Scan for the cell matching the given text and deliver its [x, y] coordinate at center. 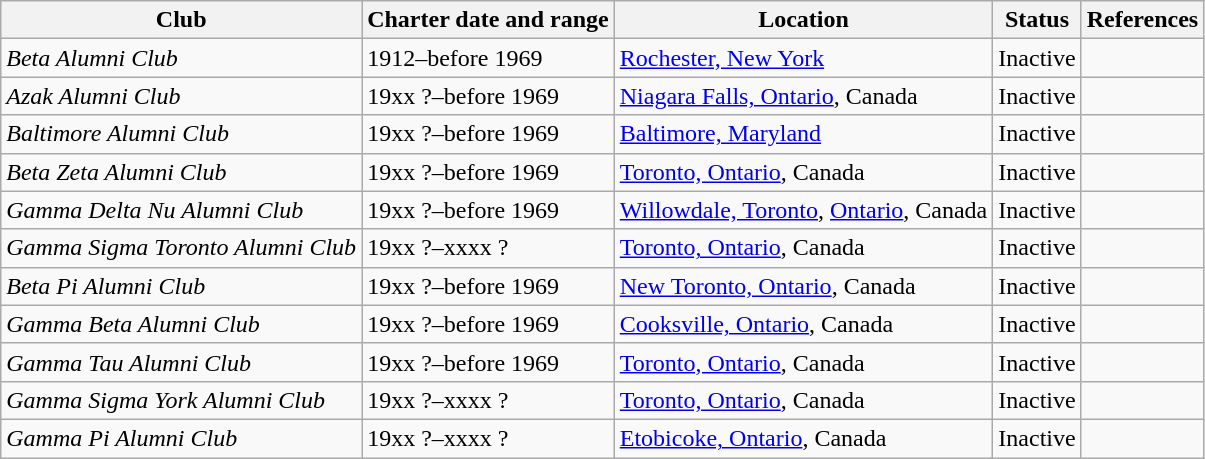
Gamma Pi Alumni Club [182, 438]
Etobicoke, Ontario, Canada [804, 438]
New Toronto, Ontario, Canada [804, 286]
Charter date and range [488, 20]
Beta Pi Alumni Club [182, 286]
Cooksville, Ontario, Canada [804, 324]
Willowdale, Toronto, Ontario, Canada [804, 210]
Location [804, 20]
Gamma Sigma York Alumni Club [182, 400]
Baltimore Alumni Club [182, 134]
Gamma Delta Nu Alumni Club [182, 210]
References [1142, 20]
Gamma Beta Alumni Club [182, 324]
Baltimore, Maryland [804, 134]
1912–before 1969 [488, 58]
Beta Alumni Club [182, 58]
Beta Zeta Alumni Club [182, 172]
Gamma Tau Alumni Club [182, 362]
Club [182, 20]
Azak Alumni Club [182, 96]
Gamma Sigma Toronto Alumni Club [182, 248]
Niagara Falls, Ontario, Canada [804, 96]
Status [1037, 20]
Rochester, New York [804, 58]
